Detect which cell encompasses the target text, then output its [x, y] center coordinate. 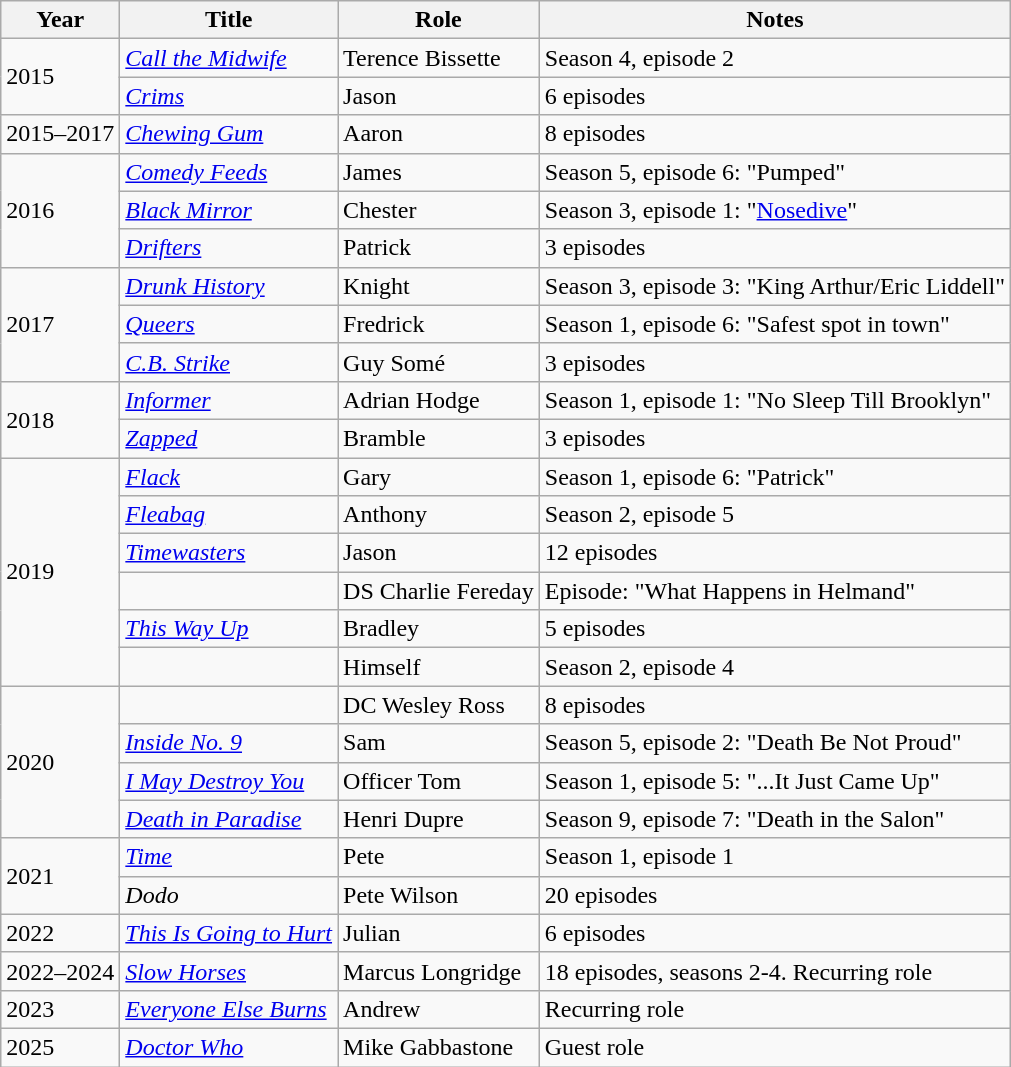
Marcus Longridge [439, 971]
Pete Wilson [439, 895]
Adrian Hodge [439, 400]
Aaron [439, 134]
James [439, 172]
Mike Gabbastone [439, 1047]
Black Mirror [229, 210]
Season 1, episode 1: "No Sleep Till Brooklyn" [774, 400]
12 episodes [774, 553]
Guest role [774, 1047]
Season 4, episode 2 [774, 58]
20 episodes [774, 895]
Crims [229, 96]
Queers [229, 324]
Episode: "What Happens in Helmand" [774, 591]
Chester [439, 210]
Slow Horses [229, 971]
2022 [60, 933]
Season 3, episode 3: "King Arthur/Eric Liddell" [774, 286]
2018 [60, 419]
18 episodes, seasons 2-4. Recurring role [774, 971]
Fleabag [229, 515]
I May Destroy You [229, 781]
Officer Tom [439, 781]
Time [229, 857]
Flack [229, 477]
Gary [439, 477]
5 episodes [774, 629]
Title [229, 20]
2017 [60, 324]
2019 [60, 572]
Death in Paradise [229, 819]
Comedy Feeds [229, 172]
Year [60, 20]
2015 [60, 77]
Bramble [439, 438]
This Way Up [229, 629]
Anthony [439, 515]
Role [439, 20]
Season 1, episode 1 [774, 857]
Season 1, episode 5: "...It Just Came Up" [774, 781]
Himself [439, 667]
Season 5, episode 6: "Pumped" [774, 172]
2022–2024 [60, 971]
Andrew [439, 1009]
Recurring role [774, 1009]
Everyone Else Burns [229, 1009]
Season 5, episode 2: "Death Be Not Proud" [774, 743]
Fredrick [439, 324]
This Is Going to Hurt [229, 933]
Timewasters [229, 553]
Doctor Who [229, 1047]
Season 1, episode 6: "Safest spot in town" [774, 324]
2020 [60, 762]
Guy Somé [439, 362]
Pete [439, 857]
Sam [439, 743]
Julian [439, 933]
Patrick [439, 248]
Season 3, episode 1: "Nosedive" [774, 210]
C.B. Strike [229, 362]
Knight [439, 286]
2015–2017 [60, 134]
Chewing Gum [229, 134]
Season 2, episode 4 [774, 667]
DS Charlie Fereday [439, 591]
Season 2, episode 5 [774, 515]
DC Wesley Ross [439, 705]
Notes [774, 20]
Season 9, episode 7: "Death in the Salon" [774, 819]
Inside No. 9 [229, 743]
2016 [60, 210]
Zapped [229, 438]
2023 [60, 1009]
2021 [60, 876]
Dodo [229, 895]
Season 1, episode 6: "Patrick" [774, 477]
Henri Dupre [439, 819]
Bradley [439, 629]
Terence Bissette [439, 58]
2025 [60, 1047]
Informer [229, 400]
Drunk History [229, 286]
Drifters [229, 248]
Call the Midwife [229, 58]
